Identify which cell holds the provided text, then report its [X, Y] central coordinate. 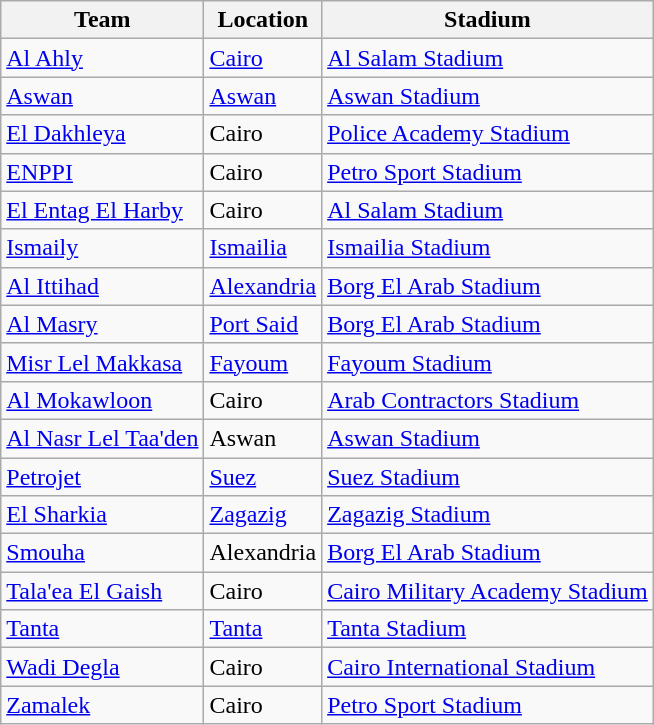
Tanta Stadium [488, 629]
El Sharkia [102, 515]
Ismaily [102, 248]
El Entag El Harby [102, 210]
Fayoum Stadium [488, 362]
Petrojet [102, 477]
Zamalek [102, 705]
Suez Stadium [488, 477]
Team [102, 20]
Ismailia [263, 248]
Smouha [102, 553]
Cairo International Stadium [488, 667]
Wadi Degla [102, 667]
Misr Lel Makkasa [102, 362]
Al Masry [102, 324]
ENPPI [102, 172]
Fayoum [263, 362]
Cairo Military Academy Stadium [488, 591]
Al Ittihad [102, 286]
Tala'ea El Gaish [102, 591]
Zagazig [263, 515]
Al Mokawloon [102, 400]
Stadium [488, 20]
Port Said [263, 324]
Location [263, 20]
Suez [263, 477]
Ismailia Stadium [488, 248]
Al Nasr Lel Taa'den [102, 438]
Al Ahly [102, 58]
Zagazig Stadium [488, 515]
El Dakhleya [102, 134]
Police Academy Stadium [488, 134]
Arab Contractors Stadium [488, 400]
